For the text-containing cell, return its midpoint in (X, Y) coordinate format. 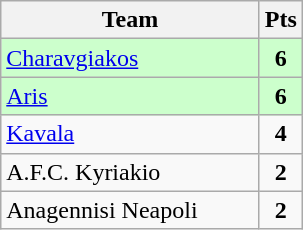
Charavgiakos (130, 58)
A.F.C. Kyriakio (130, 172)
Kavala (130, 134)
Aris (130, 96)
Team (130, 20)
4 (280, 134)
Anagennisi Neapoli (130, 210)
Pts (280, 20)
